Scan for the cell matching the given text and deliver its [X, Y] coordinate at center. 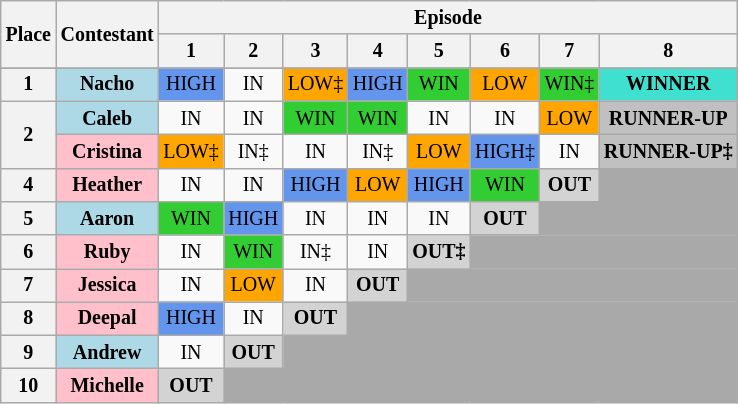
WINNER [668, 84]
Ruby [108, 252]
OUT‡ [438, 252]
RUNNER-UP [668, 118]
RUNNER-UP‡ [668, 152]
Aaron [108, 218]
WIN‡ [570, 84]
HIGH‡ [504, 152]
10 [28, 386]
Nacho [108, 84]
Michelle [108, 386]
Deepal [108, 318]
Andrew [108, 352]
3 [316, 52]
9 [28, 352]
Place [28, 34]
Cristina [108, 152]
Episode [448, 18]
Contestant [108, 34]
Jessica [108, 286]
Caleb [108, 118]
Heather [108, 184]
